Pinpoint the cell where the given text exists, returning its [x, y] midpoint coordinate. 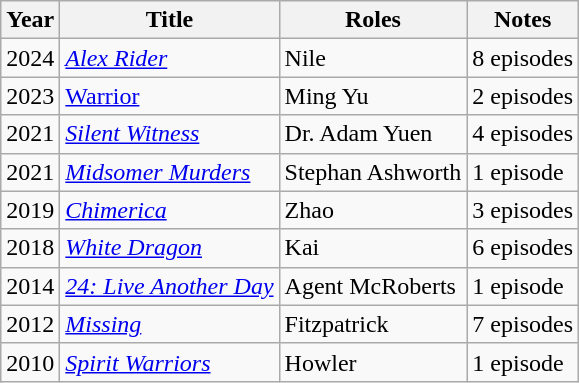
2010 [30, 362]
Year [30, 20]
Alex Rider [170, 58]
3 episodes [523, 210]
Notes [523, 20]
2023 [30, 96]
Kai [373, 248]
2 episodes [523, 96]
2018 [30, 248]
Howler [373, 362]
White Dragon [170, 248]
8 episodes [523, 58]
6 episodes [523, 248]
Stephan Ashworth [373, 172]
Spirit Warriors [170, 362]
Ming Yu [373, 96]
Fitzpatrick [373, 324]
Midsomer Murders [170, 172]
Missing [170, 324]
2012 [30, 324]
24: Live Another Day [170, 286]
Dr. Adam Yuen [373, 134]
Zhao [373, 210]
2014 [30, 286]
2024 [30, 58]
Title [170, 20]
Chimerica [170, 210]
Roles [373, 20]
Warrior [170, 96]
7 episodes [523, 324]
Silent Witness [170, 134]
2019 [30, 210]
4 episodes [523, 134]
Agent McRoberts [373, 286]
Nile [373, 58]
